Scan for the cell matching the given text and deliver its [X, Y] coordinate at center. 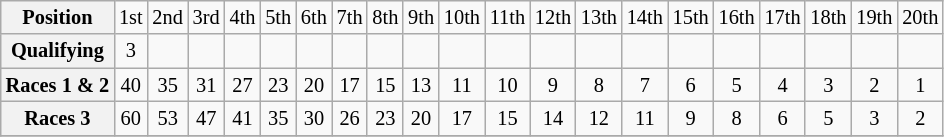
4th [243, 17]
13th [599, 17]
41 [243, 118]
10 [508, 85]
1st [130, 17]
4 [783, 85]
Races 1 & 2 [58, 85]
Qualifying [58, 51]
Position [58, 17]
26 [350, 118]
2nd [168, 17]
53 [168, 118]
15th [691, 17]
16th [737, 17]
7 [645, 85]
7th [350, 17]
11th [508, 17]
Races 3 [58, 118]
20th [920, 17]
27 [243, 85]
31 [206, 85]
12th [553, 17]
6th [314, 17]
47 [206, 118]
14 [553, 118]
13 [421, 85]
14th [645, 17]
19th [874, 17]
5th [278, 17]
18th [828, 17]
40 [130, 85]
3rd [206, 17]
17th [783, 17]
10th [462, 17]
9th [421, 17]
30 [314, 118]
12 [599, 118]
1 [920, 85]
60 [130, 118]
8th [385, 17]
